Return (X, Y) of the center of cell containing provided text 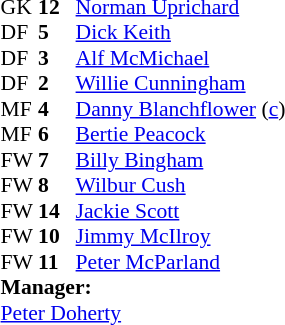
11 (57, 262)
5 (57, 33)
6 (57, 135)
4 (57, 109)
8 (57, 185)
7 (57, 160)
10 (57, 237)
14 (57, 211)
3 (57, 58)
2 (57, 83)
